Scan for the cell matching the given text and deliver its [X, Y] coordinate at center. 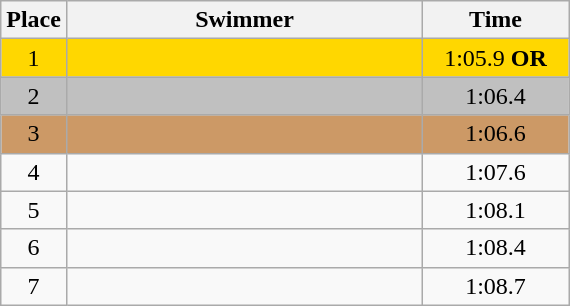
1 [34, 58]
5 [34, 210]
4 [34, 172]
2 [34, 96]
Time [496, 20]
1:07.6 [496, 172]
1:08.1 [496, 210]
1:08.4 [496, 248]
3 [34, 134]
1:06.6 [496, 134]
1:05.9 OR [496, 58]
1:08.7 [496, 286]
1:06.4 [496, 96]
6 [34, 248]
7 [34, 286]
Place [34, 20]
Swimmer [244, 20]
